Locate the cell with the specified text and output its [X, Y] center coordinate. 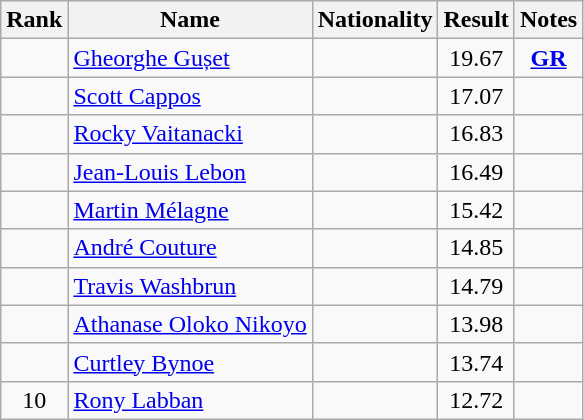
Rony Labban [190, 400]
16.49 [476, 172]
Rocky Vaitanacki [190, 134]
15.42 [476, 210]
Travis Washbrun [190, 286]
Name [190, 20]
Gheorghe Gușet [190, 58]
GR [548, 58]
16.83 [476, 134]
13.98 [476, 324]
10 [34, 400]
Result [476, 20]
André Couture [190, 248]
Athanase Oloko Nikoyo [190, 324]
13.74 [476, 362]
Nationality [375, 20]
Jean-Louis Lebon [190, 172]
14.85 [476, 248]
Scott Cappos [190, 96]
14.79 [476, 286]
Rank [34, 20]
19.67 [476, 58]
Curtley Bynoe [190, 362]
Martin Mélagne [190, 210]
17.07 [476, 96]
12.72 [476, 400]
Notes [548, 20]
